Return (x, y) of the center of cell containing provided text 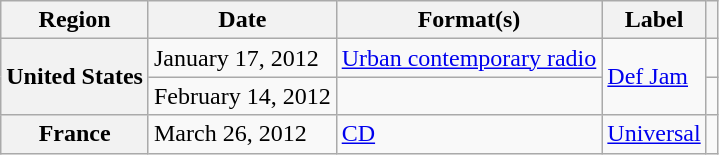
CD (469, 134)
Label (654, 20)
January 17, 2012 (242, 58)
Format(s) (469, 20)
Date (242, 20)
Urban contemporary radio (469, 58)
Universal (654, 134)
Def Jam (654, 77)
United States (75, 77)
March 26, 2012 (242, 134)
Region (75, 20)
France (75, 134)
February 14, 2012 (242, 96)
